Detect which cell encompasses the target text, then output its [x, y] center coordinate. 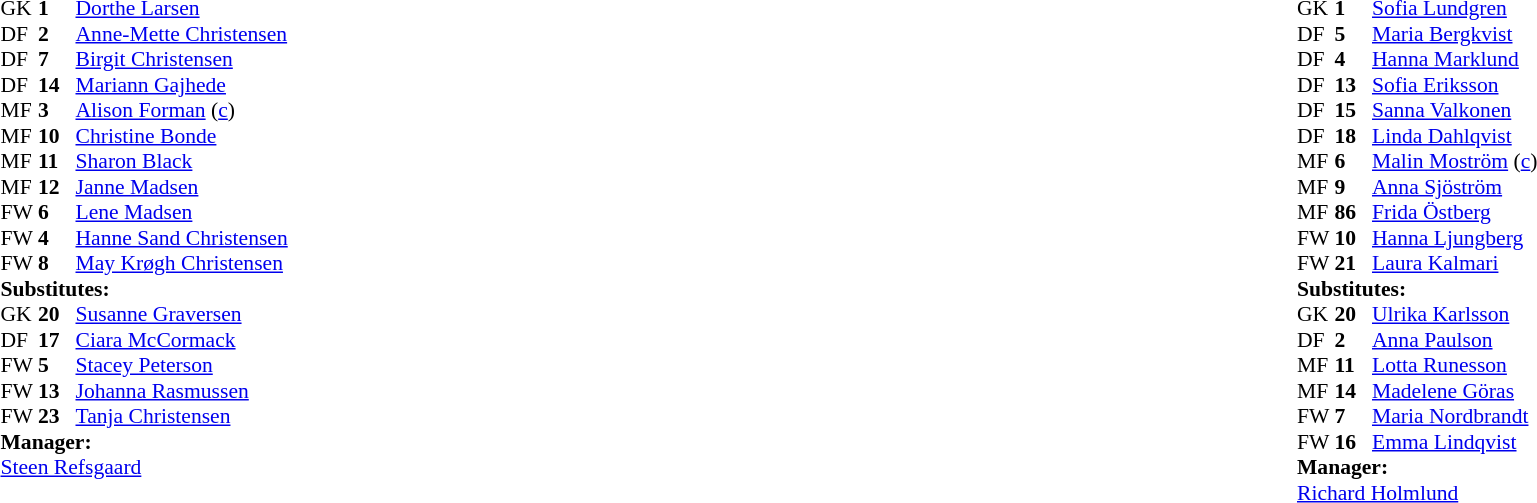
3 [57, 111]
Anna Sjöström [1454, 187]
Ulrika Karlsson [1454, 315]
23 [57, 417]
Linda Dahlqvist [1454, 136]
Johanna Rasmussen [185, 391]
Birgit Christensen [185, 59]
16 [1353, 442]
Stacey Peterson [185, 365]
8 [57, 263]
Malin Moström (c) [1454, 161]
Hanne Sand Christensen [185, 238]
Sanna Valkonen [1454, 111]
Hanna Marklund [1454, 59]
Alison Forman (c) [185, 111]
Janne Madsen [185, 187]
Steen Refsgaard [146, 467]
Emma Lindqvist [1454, 442]
Anne-Mette Christensen [185, 34]
21 [1353, 263]
Hanna Ljungberg [1454, 238]
17 [57, 340]
Maria Bergkvist [1454, 34]
86 [1353, 213]
Maria Nordbrandt [1454, 417]
9 [1353, 187]
Frida Östberg [1454, 213]
12 [57, 187]
Anna Paulson [1454, 340]
18 [1353, 136]
May Krøgh Christensen [185, 263]
Lene Madsen [185, 213]
Ciara McCormack [185, 340]
Madelene Göras [1454, 391]
Tanja Christensen [185, 417]
Christine Bonde [185, 136]
Laura Kalmari [1454, 263]
Susanne Graversen [185, 315]
15 [1353, 111]
Lotta Runesson [1454, 365]
Sofia Eriksson [1454, 85]
Sharon Black [185, 161]
Mariann Gajhede [185, 85]
